Pinpoint the cell where the given text exists, returning its [x, y] midpoint coordinate. 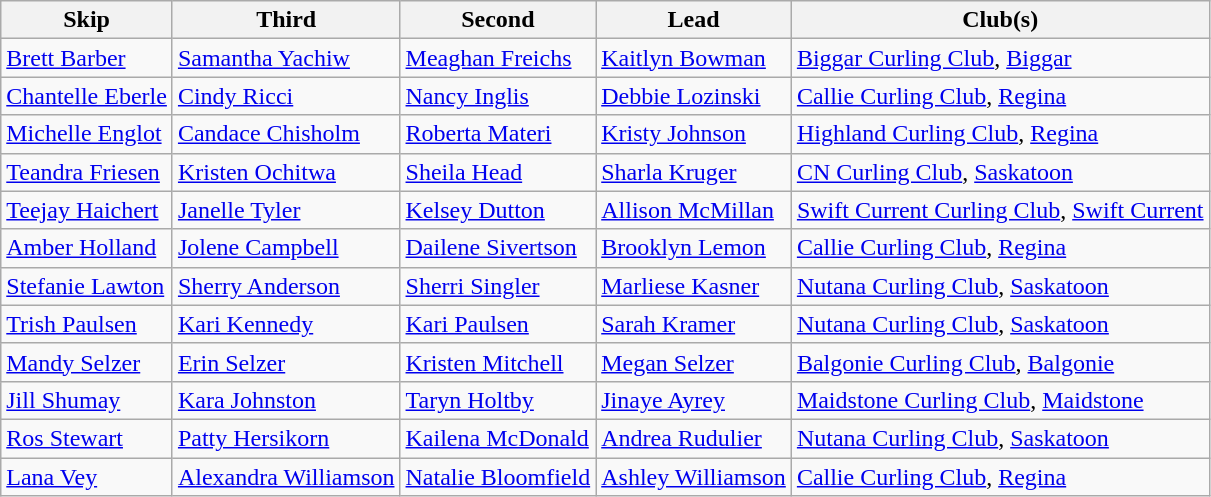
Sarah Kramer [694, 324]
Biggar Curling Club, Biggar [1000, 58]
Erin Selzer [286, 362]
Debbie Lozinski [694, 96]
Michelle Englot [87, 134]
Brett Barber [87, 58]
Alexandra Williamson [286, 477]
Roberta Materi [498, 134]
Nancy Inglis [498, 96]
Jolene Campbell [286, 248]
Allison McMillan [694, 210]
Amber Holland [87, 248]
Maidstone Curling Club, Maidstone [1000, 400]
Lead [694, 20]
Patty Hersikorn [286, 438]
Ros Stewart [87, 438]
Trish Paulsen [87, 324]
Stefanie Lawton [87, 286]
Candace Chisholm [286, 134]
Kaitlyn Bowman [694, 58]
Mandy Selzer [87, 362]
Kari Kennedy [286, 324]
Sharla Kruger [694, 172]
Megan Selzer [694, 362]
Taryn Holtby [498, 400]
Kailena McDonald [498, 438]
Samantha Yachiw [286, 58]
Third [286, 20]
Jinaye Ayrey [694, 400]
Marliese Kasner [694, 286]
Sherry Anderson [286, 286]
Lana Vey [87, 477]
Teandra Friesen [87, 172]
Jill Shumay [87, 400]
Club(s) [1000, 20]
Skip [87, 20]
Swift Current Curling Club, Swift Current [1000, 210]
Second [498, 20]
Sherri Singler [498, 286]
Chantelle Eberle [87, 96]
Meaghan Freichs [498, 58]
Kara Johnston [286, 400]
Kari Paulsen [498, 324]
Dailene Sivertson [498, 248]
Kristen Ochitwa [286, 172]
Kristen Mitchell [498, 362]
Brooklyn Lemon [694, 248]
Teejay Haichert [87, 210]
Sheila Head [498, 172]
Cindy Ricci [286, 96]
Highland Curling Club, Regina [1000, 134]
Andrea Rudulier [694, 438]
Janelle Tyler [286, 210]
Kristy Johnson [694, 134]
CN Curling Club, Saskatoon [1000, 172]
Natalie Bloomfield [498, 477]
Ashley Williamson [694, 477]
Kelsey Dutton [498, 210]
Balgonie Curling Club, Balgonie [1000, 362]
